Detect which cell encompasses the target text, then output its [x, y] center coordinate. 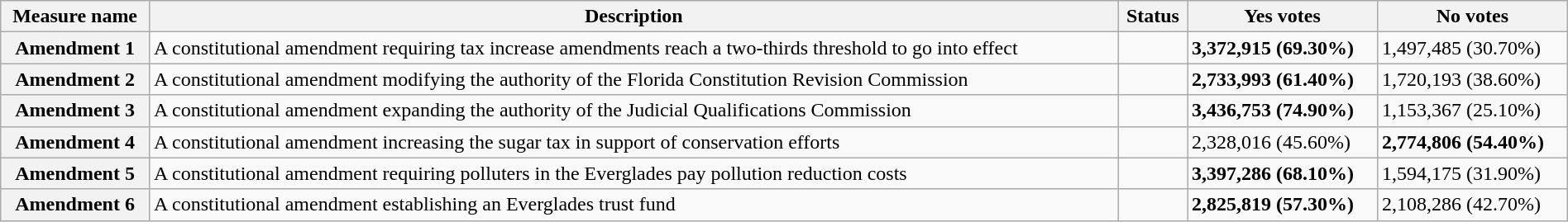
2,774,806 (54.40%) [1472, 142]
2,733,993 (61.40%) [1283, 79]
2,328,016 (45.60%) [1283, 142]
A constitutional amendment modifying the authority of the Florida Constitution Revision Commission [633, 79]
Amendment 2 [75, 79]
1,497,485 (30.70%) [1472, 48]
2,825,819 (57.30%) [1283, 205]
1,720,193 (38.60%) [1472, 79]
Description [633, 17]
Amendment 3 [75, 111]
No votes [1472, 17]
Amendment 6 [75, 205]
2,108,286 (42.70%) [1472, 205]
1,153,367 (25.10%) [1472, 111]
Amendment 1 [75, 48]
Amendment 5 [75, 173]
A constitutional amendment expanding the authority of the Judicial Qualifications Commission [633, 111]
A constitutional amendment establishing an Everglades trust fund [633, 205]
3,372,915 (69.30%) [1283, 48]
Measure name [75, 17]
Status [1153, 17]
Yes votes [1283, 17]
Amendment 4 [75, 142]
A constitutional amendment requiring tax increase amendments reach a two-thirds threshold to go into effect [633, 48]
3,397,286 (68.10%) [1283, 173]
3,436,753 (74.90%) [1283, 111]
A constitutional amendment requiring polluters in the Everglades pay pollution reduction costs [633, 173]
A constitutional amendment increasing the sugar tax in support of conservation efforts [633, 142]
1,594,175 (31.90%) [1472, 173]
